Output the (x, y) coordinate of the center of the cell containing the given text.  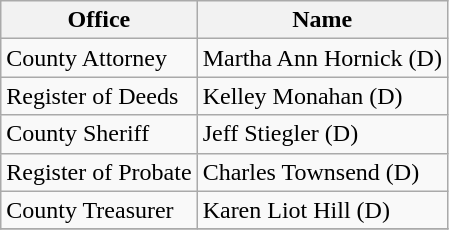
County Attorney (99, 58)
Jeff Stiegler (D) (322, 134)
Charles Townsend (D) (322, 172)
Register of Deeds (99, 96)
Register of Probate (99, 172)
Karen Liot Hill (D) (322, 210)
County Treasurer (99, 210)
Office (99, 20)
County Sheriff (99, 134)
Name (322, 20)
Kelley Monahan (D) (322, 96)
Martha Ann Hornick (D) (322, 58)
